Output the (x, y) coordinate of the center of the cell containing the given text.  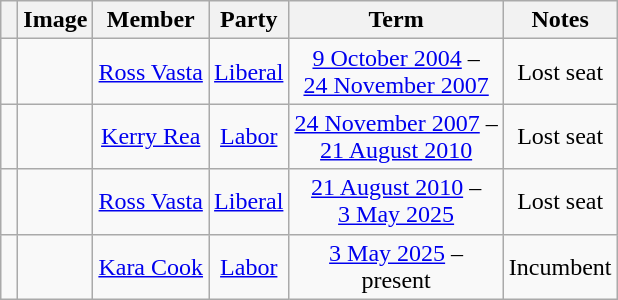
Term (396, 20)
21 August 2010 –3 May 2025 (396, 202)
Party (249, 20)
Image (56, 20)
Incumbent (560, 266)
3 May 2025 –present (396, 266)
Kara Cook (151, 266)
9 October 2004 –24 November 2007 (396, 72)
24 November 2007 –21 August 2010 (396, 136)
Member (151, 20)
Kerry Rea (151, 136)
Notes (560, 20)
